Find where the given text appears and provide that cell's center as (x, y) coordinate. 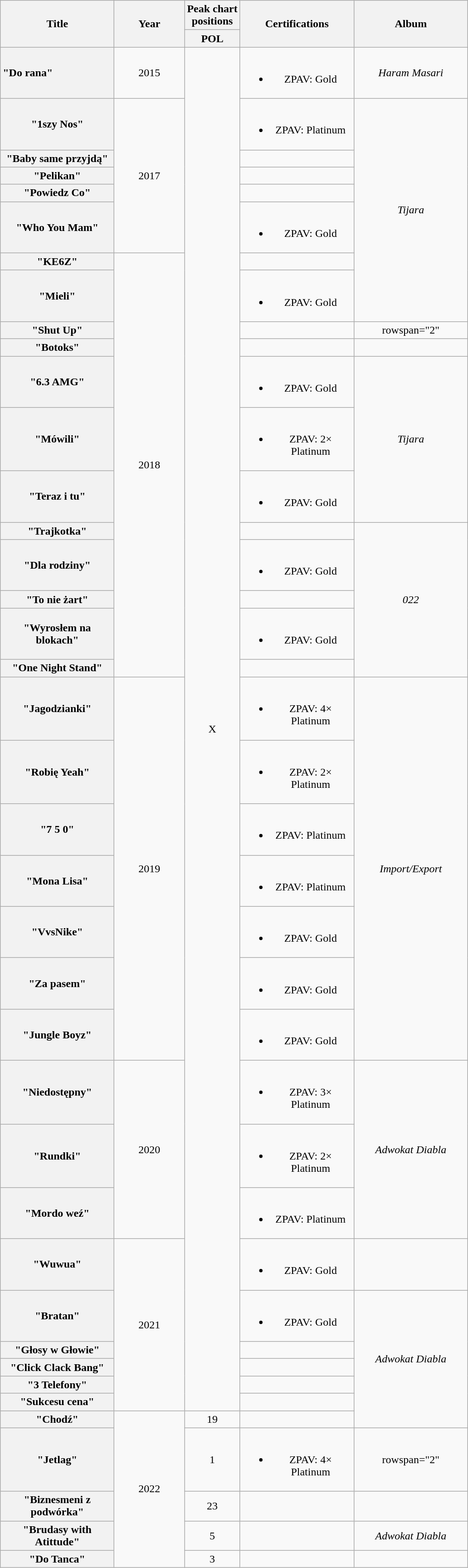
"Niedostępny" (57, 1092)
5 (212, 1536)
"Who You Mam" (57, 227)
3 (212, 1559)
Haram Masari (411, 73)
2020 (150, 1149)
Certifications (297, 24)
"Rundki" (57, 1155)
"Brudasy with Atittude" (57, 1536)
"Trajkotka" (57, 531)
"Baby same przyjdą" (57, 158)
Title (57, 24)
Year (150, 24)
"Bratan" (57, 1316)
2015 (150, 73)
23 (212, 1506)
"3 Telefony" (57, 1385)
2019 (150, 869)
"Jagodzianki" (57, 708)
"Za pasem" (57, 983)
"Sukcesu cena" (57, 1402)
"Click Clack Bang" (57, 1367)
"Teraz i tu" (57, 496)
Peak chartpositions (212, 15)
"Do rana" (57, 73)
"KE6Z" (57, 261)
Import/Export (411, 869)
"7 5 0" (57, 830)
"One Night Stand" (57, 668)
"Głosy w Głowie" (57, 1350)
"Mordo weź" (57, 1214)
"Do Tanca" (57, 1559)
"Mówili" (57, 439)
"1szy Nos" (57, 124)
2021 (150, 1325)
"VvsNike" (57, 932)
2022 (150, 1489)
"Biznesmeni z podwórka" (57, 1506)
2017 (150, 176)
"Wyrosłem na blokach" (57, 634)
POL (212, 39)
"Pelikan" (57, 176)
ZPAV: 3× Platinum (297, 1092)
"Jungle Boyz" (57, 1035)
"Mieli" (57, 296)
"Chodź" (57, 1419)
"Powiedz Co" (57, 193)
"Wuwua" (57, 1264)
2018 (150, 465)
Album (411, 24)
"Botoks" (57, 347)
022 (411, 600)
19 (212, 1419)
"Jetlag" (57, 1460)
"To nie żart" (57, 600)
1 (212, 1460)
"Dla rodziny" (57, 565)
"Mona Lisa" (57, 880)
X (212, 729)
"6.3 AMG" (57, 381)
"Shut Up" (57, 330)
"Robię Yeah" (57, 772)
